Find where the given text appears and provide that cell's center as [X, Y] coordinate. 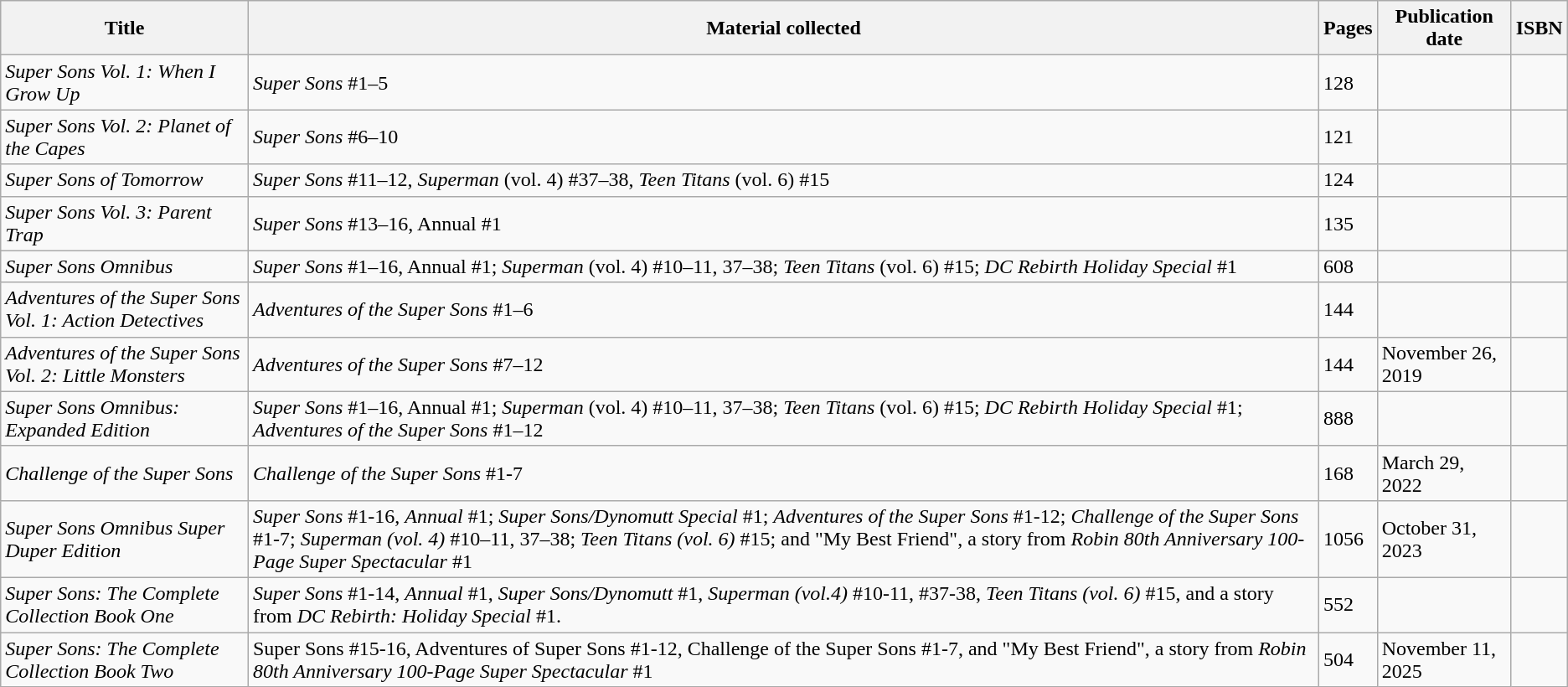
128 [1348, 82]
Super Sons #11–12, Superman (vol. 4) #37–38, Teen Titans (vol. 6) #15 [783, 180]
Pages [1348, 28]
Super Sons: The Complete Collection Book Two [125, 659]
1056 [1348, 539]
Super Sons #13–16, Annual #1 [783, 223]
Title [125, 28]
888 [1348, 419]
Super Sons #1–16, Annual #1; Superman (vol. 4) #10–11, 37–38; Teen Titans (vol. 6) #15; DC Rebirth Holiday Special #1 [783, 266]
Super Sons Omnibus: Expanded Edition [125, 419]
Super Sons Vol. 3: Parent Trap [125, 223]
Super Sons #6–10 [783, 137]
Super Sons Vol. 1: When I Grow Up [125, 82]
March 29, 2022 [1444, 473]
Super Sons Vol. 2: Planet of the Capes [125, 137]
Challenge of the Super Sons #1-7 [783, 473]
Super Sons Omnibus [125, 266]
608 [1348, 266]
Challenge of the Super Sons [125, 473]
552 [1348, 605]
Publication date [1444, 28]
Super Sons Omnibus Super Duper Edition [125, 539]
October 31, 2023 [1444, 539]
504 [1348, 659]
November 11, 2025 [1444, 659]
Adventures of the Super Sons #1–6 [783, 310]
Super Sons of Tomorrow [125, 180]
Adventures of the Super Sons #7–12 [783, 364]
Adventures of the Super Sons Vol. 1: Action Detectives [125, 310]
ISBN [1540, 28]
November 26, 2019 [1444, 364]
Adventures of the Super Sons Vol. 2: Little Monsters [125, 364]
121 [1348, 137]
Material collected [783, 28]
168 [1348, 473]
Super Sons: The Complete Collection Book One [125, 605]
Super Sons #1–5 [783, 82]
124 [1348, 180]
135 [1348, 223]
